Return the [x, y] coordinate for the center point of the cell that contains the specified text.  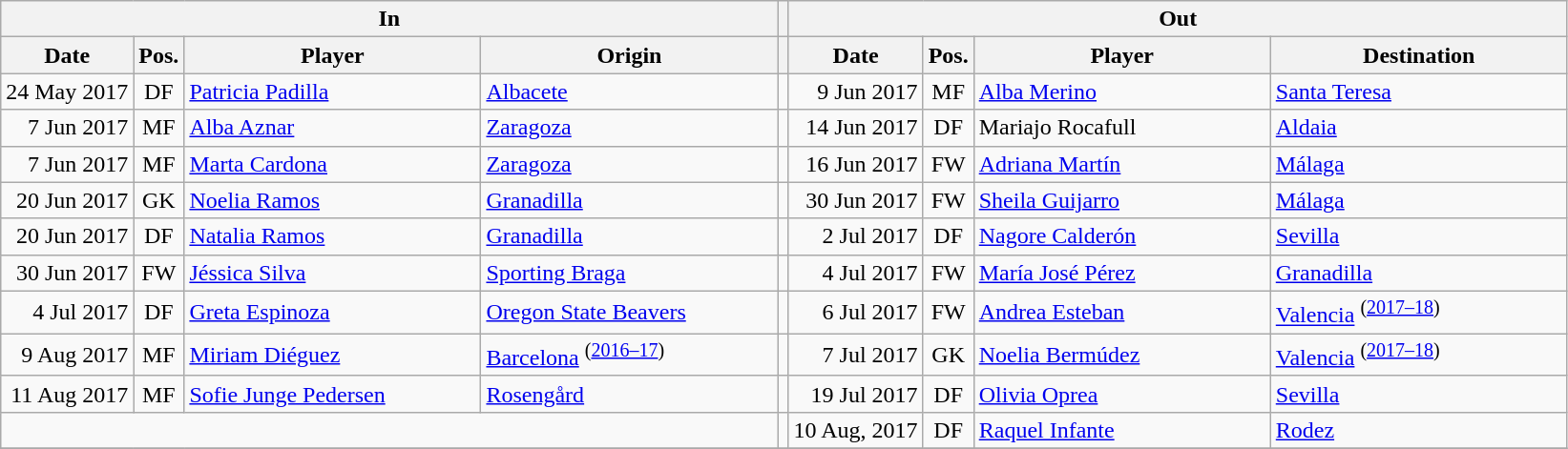
Adriana Martín [1122, 164]
Rodez [1418, 430]
Origin [630, 55]
Sofie Junge Pedersen [332, 394]
Mariajo Rocafull [1122, 128]
Patricia Padilla [332, 92]
Miriam Diéguez [332, 355]
Marta Cardona [332, 164]
Olivia Oprea [1122, 394]
Alba Aznar [332, 128]
Noelia Ramos [332, 200]
14 Jun 2017 [855, 128]
9 Jun 2017 [855, 92]
Jéssica Silva [332, 273]
Santa Teresa [1418, 92]
11 Aug 2017 [67, 394]
6 Jul 2017 [855, 313]
Albacete [630, 92]
Greta Espinoza [332, 313]
19 Jul 2017 [855, 394]
10 Aug, 2017 [855, 430]
9 Aug 2017 [67, 355]
Oregon State Beavers [630, 313]
Aldaia [1418, 128]
Sporting Braga [630, 273]
16 Jun 2017 [855, 164]
2 Jul 2017 [855, 236]
Andrea Esteban [1122, 313]
Destination [1418, 55]
Raquel Infante [1122, 430]
In [389, 19]
Alba Merino [1122, 92]
Nagore Calderón [1122, 236]
Noelia Bermúdez [1122, 355]
Out [1178, 19]
7 Jul 2017 [855, 355]
Natalia Ramos [332, 236]
Rosengård [630, 394]
María José Pérez [1122, 273]
Barcelona (2016–17) [630, 355]
24 May 2017 [67, 92]
Sheila Guijarro [1122, 200]
